From the cell containing the given text, extract its center point as [x, y] coordinate. 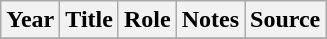
Notes [210, 20]
Role [147, 20]
Year [30, 20]
Source [286, 20]
Title [90, 20]
